Capture the cell that displays the provided text and extract its (X, Y) central coordinate. 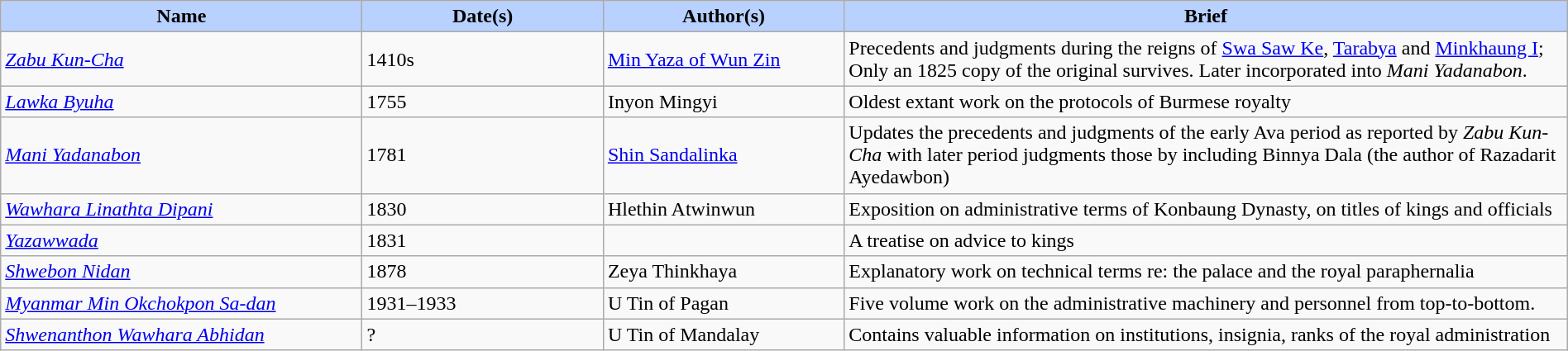
1755 (483, 102)
Date(s) (483, 17)
1831 (483, 240)
Oldest extant work on the protocols of Burmese royalty (1206, 102)
Mani Yadanabon (182, 155)
1781 (483, 155)
Exposition on administrative terms of Konbaung Dynasty, on titles of kings and officials (1206, 209)
U Tin of Mandalay (723, 334)
Wawhara Linathta Dipani (182, 209)
Zabu Kun-Cha (182, 59)
U Tin of Pagan (723, 303)
A treatise on advice to kings (1206, 240)
Inyon Mingyi (723, 102)
Shin Sandalinka (723, 155)
Name (182, 17)
1830 (483, 209)
Author(s) (723, 17)
Explanatory work on technical terms re: the palace and the royal paraphernalia (1206, 272)
Brief (1206, 17)
Myanmar Min Okchokpon Sa-dan (182, 303)
Shwebon Nidan (182, 272)
Min Yaza of Wun Zin (723, 59)
Contains valuable information on institutions, insignia, ranks of the royal administration (1206, 334)
Zeya Thinkhaya (723, 272)
1410s (483, 59)
Yazawwada (182, 240)
1931–1933 (483, 303)
Five volume work on the administrative machinery and personnel from top-to-bottom. (1206, 303)
1878 (483, 272)
Lawka Byuha (182, 102)
Shwenanthon Wawhara Abhidan (182, 334)
Hlethin Atwinwun (723, 209)
? (483, 334)
